From the cell containing the given text, extract its center point as (X, Y) coordinate. 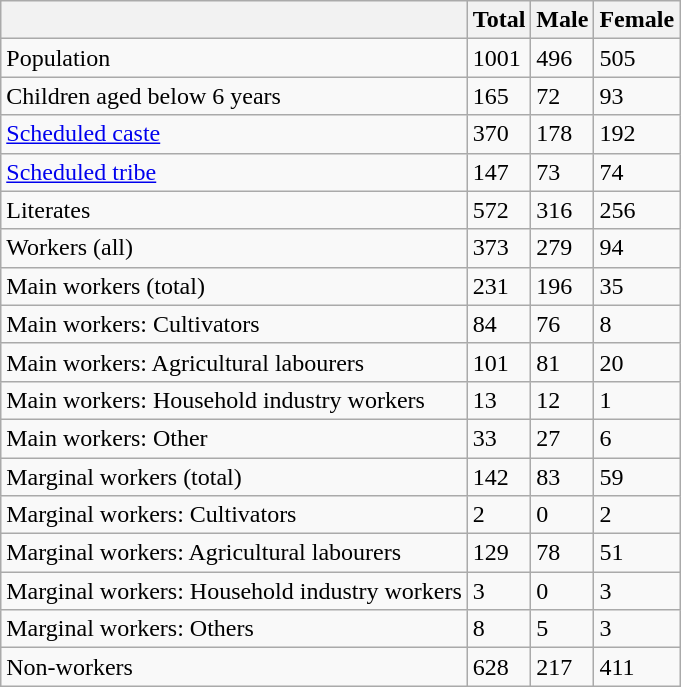
Main workers: Cultivators (234, 324)
Total (499, 20)
59 (637, 477)
Main workers: Other (234, 438)
129 (499, 553)
Scheduled caste (234, 134)
Main workers: Agricultural labourers (234, 362)
12 (562, 400)
Main workers (total) (234, 286)
101 (499, 362)
370 (499, 134)
51 (637, 553)
Marginal workers: Agricultural labourers (234, 553)
316 (562, 210)
Workers (all) (234, 248)
411 (637, 667)
78 (562, 553)
84 (499, 324)
572 (499, 210)
142 (499, 477)
496 (562, 58)
72 (562, 96)
76 (562, 324)
94 (637, 248)
33 (499, 438)
Population (234, 58)
Male (562, 20)
Non-workers (234, 667)
74 (637, 172)
192 (637, 134)
Marginal workers: Cultivators (234, 515)
256 (637, 210)
93 (637, 96)
6 (637, 438)
20 (637, 362)
Female (637, 20)
165 (499, 96)
73 (562, 172)
1 (637, 400)
Literates (234, 210)
5 (562, 629)
Scheduled tribe (234, 172)
279 (562, 248)
628 (499, 667)
27 (562, 438)
Marginal workers: Others (234, 629)
Children aged below 6 years (234, 96)
231 (499, 286)
81 (562, 362)
83 (562, 477)
1001 (499, 58)
13 (499, 400)
373 (499, 248)
217 (562, 667)
196 (562, 286)
178 (562, 134)
Marginal workers (total) (234, 477)
Marginal workers: Household industry workers (234, 591)
35 (637, 286)
Main workers: Household industry workers (234, 400)
505 (637, 58)
147 (499, 172)
